Determine the [x, y] coordinate at the center of the cell enclosing the given text.  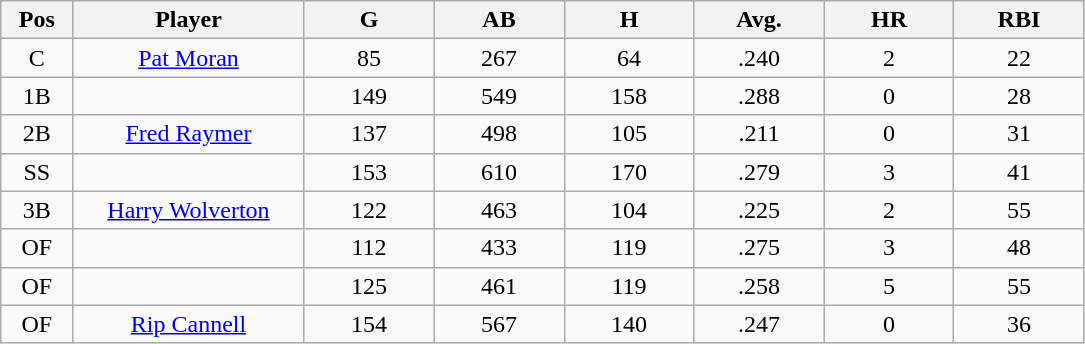
122 [369, 210]
267 [499, 58]
149 [369, 96]
.279 [759, 172]
Fred Raymer [188, 134]
.247 [759, 324]
154 [369, 324]
Player [188, 20]
461 [499, 286]
158 [629, 96]
Rip Cannell [188, 324]
153 [369, 172]
170 [629, 172]
SS [37, 172]
104 [629, 210]
Pos [37, 20]
HR [889, 20]
.288 [759, 96]
C [37, 58]
463 [499, 210]
G [369, 20]
140 [629, 324]
.275 [759, 248]
85 [369, 58]
5 [889, 286]
567 [499, 324]
549 [499, 96]
31 [1019, 134]
.225 [759, 210]
498 [499, 134]
433 [499, 248]
112 [369, 248]
AB [499, 20]
64 [629, 58]
3B [37, 210]
137 [369, 134]
48 [1019, 248]
RBI [1019, 20]
41 [1019, 172]
Harry Wolverton [188, 210]
36 [1019, 324]
610 [499, 172]
125 [369, 286]
Avg. [759, 20]
.240 [759, 58]
28 [1019, 96]
2B [37, 134]
.211 [759, 134]
22 [1019, 58]
.258 [759, 286]
Pat Moran [188, 58]
105 [629, 134]
H [629, 20]
1B [37, 96]
